Find where the given text appears and provide that cell's center as [X, Y] coordinate. 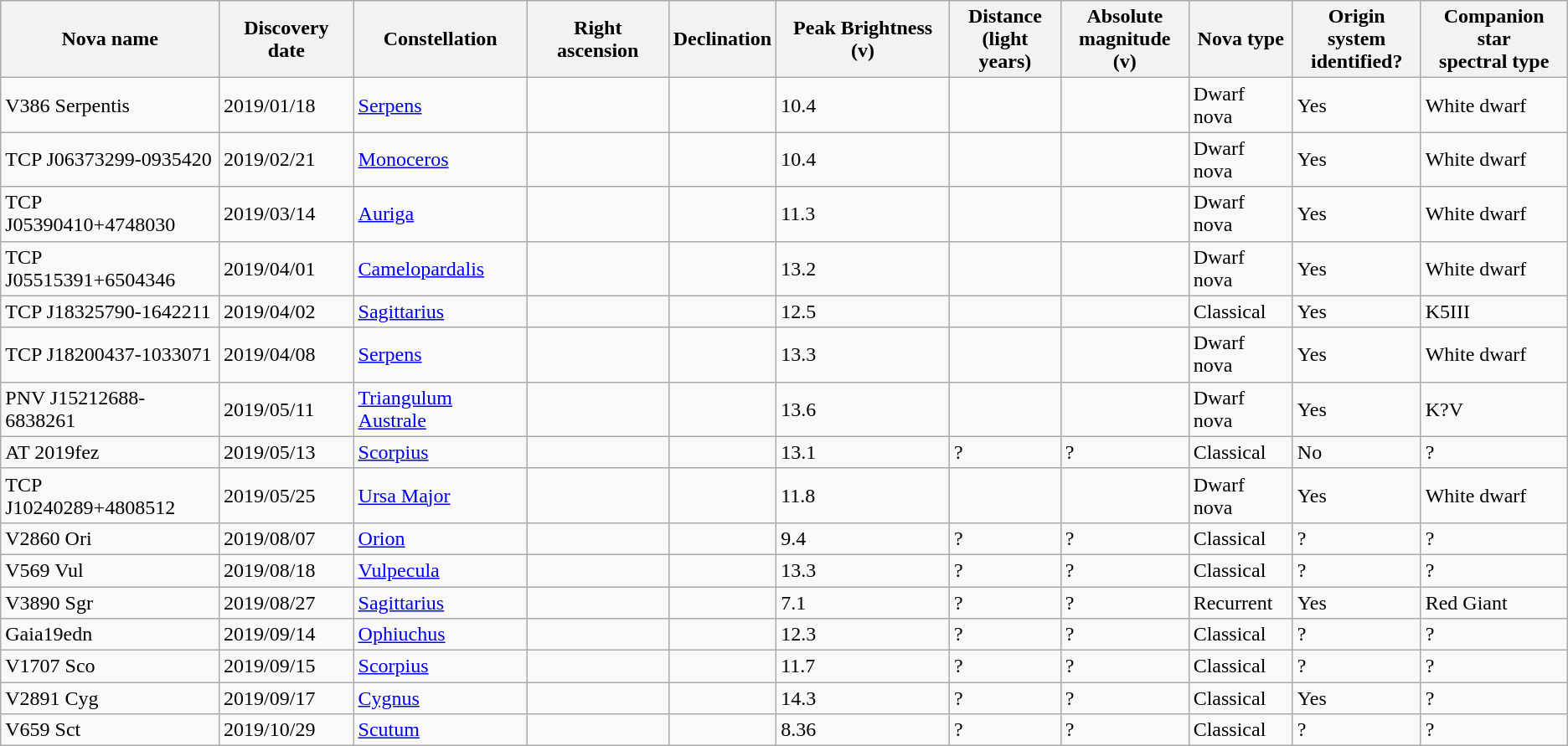
Gaia19edn [111, 635]
Camelopardalis [441, 268]
2019/03/14 [286, 214]
Nova name [111, 39]
Recurrent [1240, 602]
Peak Brightness (v) [863, 39]
V2891 Cyg [111, 698]
Constellation [441, 39]
Monoceros [441, 159]
2019/04/01 [286, 268]
V569 Vul [111, 570]
AT 2019fez [111, 452]
Orion [441, 538]
13.2 [863, 268]
V659 Sct [111, 730]
12.3 [863, 635]
2019/01/18 [286, 105]
Auriga [441, 214]
PNV J15212688-6838261 [111, 409]
2019/05/25 [286, 496]
TCP J05390410+4748030 [111, 214]
11.3 [863, 214]
2019/08/27 [286, 602]
11.8 [863, 496]
11.7 [863, 666]
13.6 [863, 409]
8.36 [863, 730]
V2860 Ori [111, 538]
2019/09/14 [286, 635]
2019/09/17 [286, 698]
13.1 [863, 452]
V386 Serpentis [111, 105]
Distance(light years) [1005, 39]
2019/08/18 [286, 570]
Triangulum Australe [441, 409]
12.5 [863, 311]
2019/10/29 [286, 730]
14.3 [863, 698]
Scutum [441, 730]
Red Giant [1494, 602]
Vulpecula [441, 570]
Companion starspectral type [1494, 39]
Cygnus [441, 698]
TCP J18200437-1033071 [111, 355]
Ophiuchus [441, 635]
V1707 Sco [111, 666]
Origin systemidentified? [1357, 39]
2019/04/08 [286, 355]
2019/04/02 [286, 311]
TCP J05515391+6504346 [111, 268]
Right ascension [598, 39]
Declination [722, 39]
TCP J18325790-1642211 [111, 311]
2019/02/21 [286, 159]
TCP J06373299-0935420 [111, 159]
K?V [1494, 409]
Ursa Major [441, 496]
2019/05/11 [286, 409]
Nova type [1240, 39]
2019/09/15 [286, 666]
V3890 Sgr [111, 602]
7.1 [863, 602]
9.4 [863, 538]
Absolutemagnitude (v) [1124, 39]
TCP J10240289+4808512 [111, 496]
K5III [1494, 311]
2019/05/13 [286, 452]
Discovery date [286, 39]
No [1357, 452]
2019/08/07 [286, 538]
